For the text-containing cell, return its midpoint in [X, Y] coordinate format. 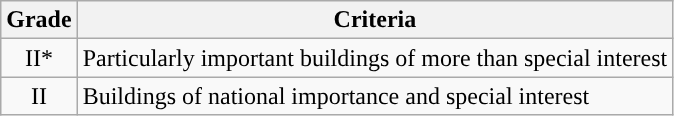
II* [39, 58]
Criteria [375, 20]
II [39, 96]
Grade [39, 20]
Particularly important buildings of more than special interest [375, 58]
Buildings of national importance and special interest [375, 96]
